Output the [x, y] coordinate of the center of the cell containing the given text.  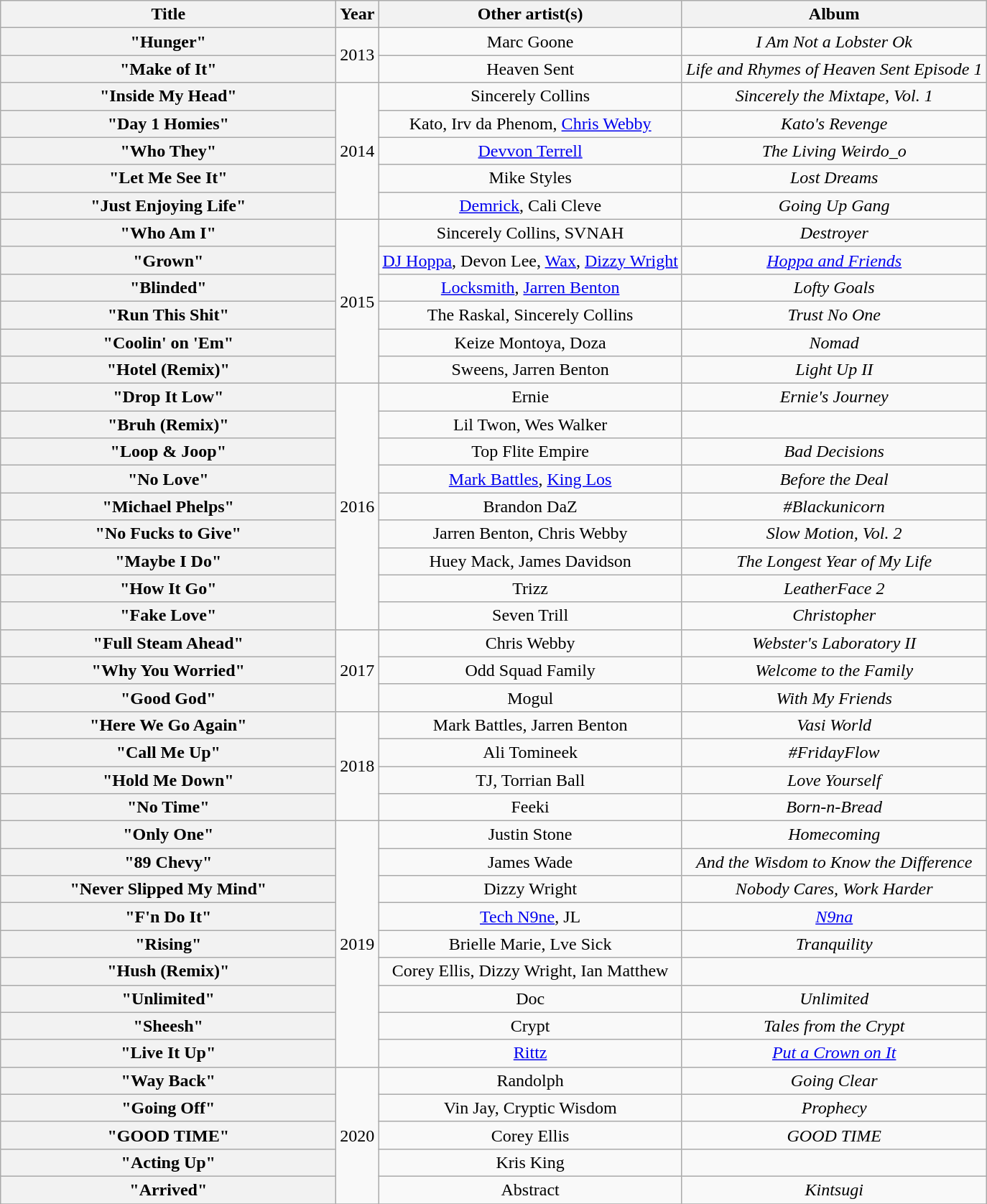
Brielle Marie, Lve Sick [530, 944]
Huey Mack, James Davidson [530, 561]
"89 Chevy" [168, 862]
Kris King [530, 1162]
Mark Battles, King Los [530, 479]
"F'n Do It" [168, 917]
"Never Slipped My Mind" [168, 889]
Doc [530, 999]
"Fake Love" [168, 616]
"Just Enjoying Life" [168, 205]
"GOOD TIME" [168, 1135]
#Blackunicorn [834, 506]
2014 [358, 151]
"Only One" [168, 835]
Sincerely Collins [530, 96]
Tales from the Crypt [834, 1026]
Tech N9ne, JL [530, 917]
Top Flite Empire [530, 452]
Keize Montoya, Doza [530, 343]
N9na [834, 917]
Bad Decisions [834, 452]
Put a Crown on It [834, 1053]
"Acting Up" [168, 1162]
Slow Motion, Vol. 2 [834, 534]
Homecoming [834, 835]
"Way Back" [168, 1080]
GOOD TIME [834, 1135]
Mogul [530, 698]
Locksmith, Jarren Benton [530, 287]
2015 [358, 301]
Before the Deal [834, 479]
"Make of It" [168, 69]
LeatherFace 2 [834, 588]
Seven Trill [530, 616]
Unlimited [834, 999]
"No Time" [168, 807]
Album [834, 14]
Justin Stone [530, 835]
"Rising" [168, 944]
Heaven Sent [530, 69]
Nobody Cares, Work Harder [834, 889]
2017 [358, 670]
With My Friends [834, 698]
Sincerely Collins, SVNAH [530, 233]
Title [168, 14]
The Longest Year of My Life [834, 561]
"Coolin' on 'Em" [168, 343]
"How It Go" [168, 588]
The Raskal, Sincerely Collins [530, 315]
Vasi World [834, 725]
Welcome to the Family [834, 670]
"Sheesh" [168, 1026]
"Run This Shit" [168, 315]
#FridayFlow [834, 752]
Mark Battles, Jarren Benton [530, 725]
"No Fucks to Give" [168, 534]
Brandon DaZ [530, 506]
"Live It Up" [168, 1053]
"Call Me Up" [168, 752]
"Unlimited" [168, 999]
2016 [358, 507]
Ernie's Journey [834, 397]
Kato's Revenge [834, 124]
Prophecy [834, 1108]
Year [358, 14]
Lofty Goals [834, 287]
Going Clear [834, 1080]
"Grown" [168, 260]
Tranquility [834, 944]
Mike Styles [530, 178]
Kintsugi [834, 1190]
"Hold Me Down" [168, 779]
Lil Twon, Wes Walker [530, 425]
"Michael Phelps" [168, 506]
2018 [358, 766]
Corey Ellis [530, 1135]
Dizzy Wright [530, 889]
"Hunger" [168, 42]
Abstract [530, 1190]
Trizz [530, 588]
Sweens, Jarren Benton [530, 370]
"Maybe I Do" [168, 561]
Vin Jay, Cryptic Wisdom [530, 1108]
Ernie [530, 397]
"Full Steam Ahead" [168, 643]
James Wade [530, 862]
Life and Rhymes of Heaven Sent Episode 1 [834, 69]
Marc Goone [530, 42]
I Am Not a Lobster Ok [834, 42]
"Why You Worried" [168, 670]
Rittz [530, 1053]
"Let Me See It" [168, 178]
Other artist(s) [530, 14]
2019 [358, 944]
The Living Weirdo_o [834, 151]
Nomad [834, 343]
DJ Hoppa, Devon Lee, Wax, Dizzy Wright [530, 260]
And the Wisdom to Know the Difference [834, 862]
Demrick, Cali Cleve [530, 205]
"Good God" [168, 698]
"Loop & Joop" [168, 452]
Chris Webby [530, 643]
"Day 1 Homies" [168, 124]
Odd Squad Family [530, 670]
Love Yourself [834, 779]
Lost Dreams [834, 178]
2013 [358, 55]
"Bruh (Remix)" [168, 425]
Trust No One [834, 315]
Hoppa and Friends [834, 260]
Webster's Laboratory II [834, 643]
"Who They" [168, 151]
"Inside My Head" [168, 96]
"Going Off" [168, 1108]
Corey Ellis, Dizzy Wright, Ian Matthew [530, 971]
Destroyer [834, 233]
"Hush (Remix)" [168, 971]
TJ, Torrian Ball [530, 779]
2020 [358, 1135]
"Hotel (Remix)" [168, 370]
Light Up II [834, 370]
Jarren Benton, Chris Webby [530, 534]
Randolph [530, 1080]
"Blinded" [168, 287]
Christopher [834, 616]
Ali Tomineek [530, 752]
Feeki [530, 807]
"Who Am I" [168, 233]
"Drop It Low" [168, 397]
"No Love" [168, 479]
Going Up Gang [834, 205]
Born-n-Bread [834, 807]
"Arrived" [168, 1190]
Kato, Irv da Phenom, Chris Webby [530, 124]
"Here We Go Again" [168, 725]
Crypt [530, 1026]
Sincerely the Mixtape, Vol. 1 [834, 96]
Devvon Terrell [530, 151]
